Output the [X, Y] coordinate of the center of the cell containing the given text.  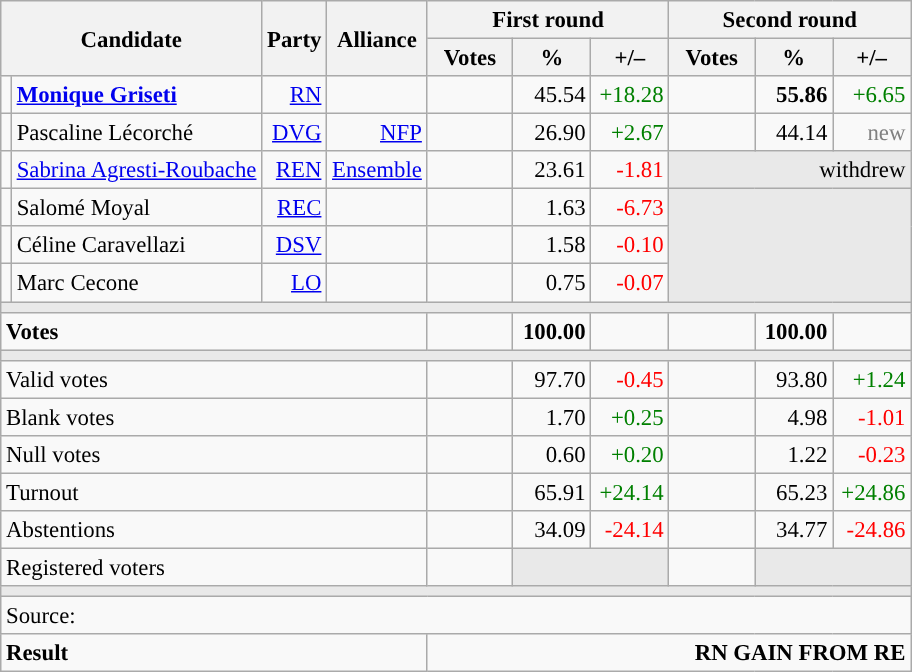
Ensemble [377, 170]
REN [294, 170]
Result [214, 653]
new [872, 133]
Null votes [214, 455]
REC [294, 208]
+24.14 [630, 492]
0.60 [552, 455]
34.77 [794, 530]
4.98 [794, 417]
Abstentions [214, 530]
Registered voters [214, 567]
-6.73 [630, 208]
65.23 [794, 492]
Monique Griseti [136, 95]
+24.86 [872, 492]
Céline Caravellazi [136, 245]
NFP [377, 133]
1.63 [552, 208]
-1.01 [872, 417]
-24.14 [630, 530]
DSV [294, 245]
93.80 [794, 379]
Salomé Moyal [136, 208]
1.58 [552, 245]
45.54 [552, 95]
1.22 [794, 455]
+18.28 [630, 95]
withdrew [790, 170]
-0.10 [630, 245]
Party [294, 38]
-0.07 [630, 283]
Source: [456, 616]
Candidate [132, 38]
Blank votes [214, 417]
+2.67 [630, 133]
-0.23 [872, 455]
26.90 [552, 133]
DVG [294, 133]
34.09 [552, 530]
Alliance [377, 38]
LO [294, 283]
Second round [790, 20]
23.61 [552, 170]
Pascaline Lécorché [136, 133]
-24.86 [872, 530]
-0.45 [630, 379]
RN GAIN FROM RE [669, 653]
Turnout [214, 492]
44.14 [794, 133]
+6.65 [872, 95]
+1.24 [872, 379]
1.70 [552, 417]
Valid votes [214, 379]
RN [294, 95]
Sabrina Agresti-Roubache [136, 170]
-1.81 [630, 170]
Marc Cecone [136, 283]
55.86 [794, 95]
0.75 [552, 283]
+0.25 [630, 417]
First round [548, 20]
65.91 [552, 492]
+0.20 [630, 455]
97.70 [552, 379]
